Output the (x, y) coordinate of the center of the cell containing the given text.  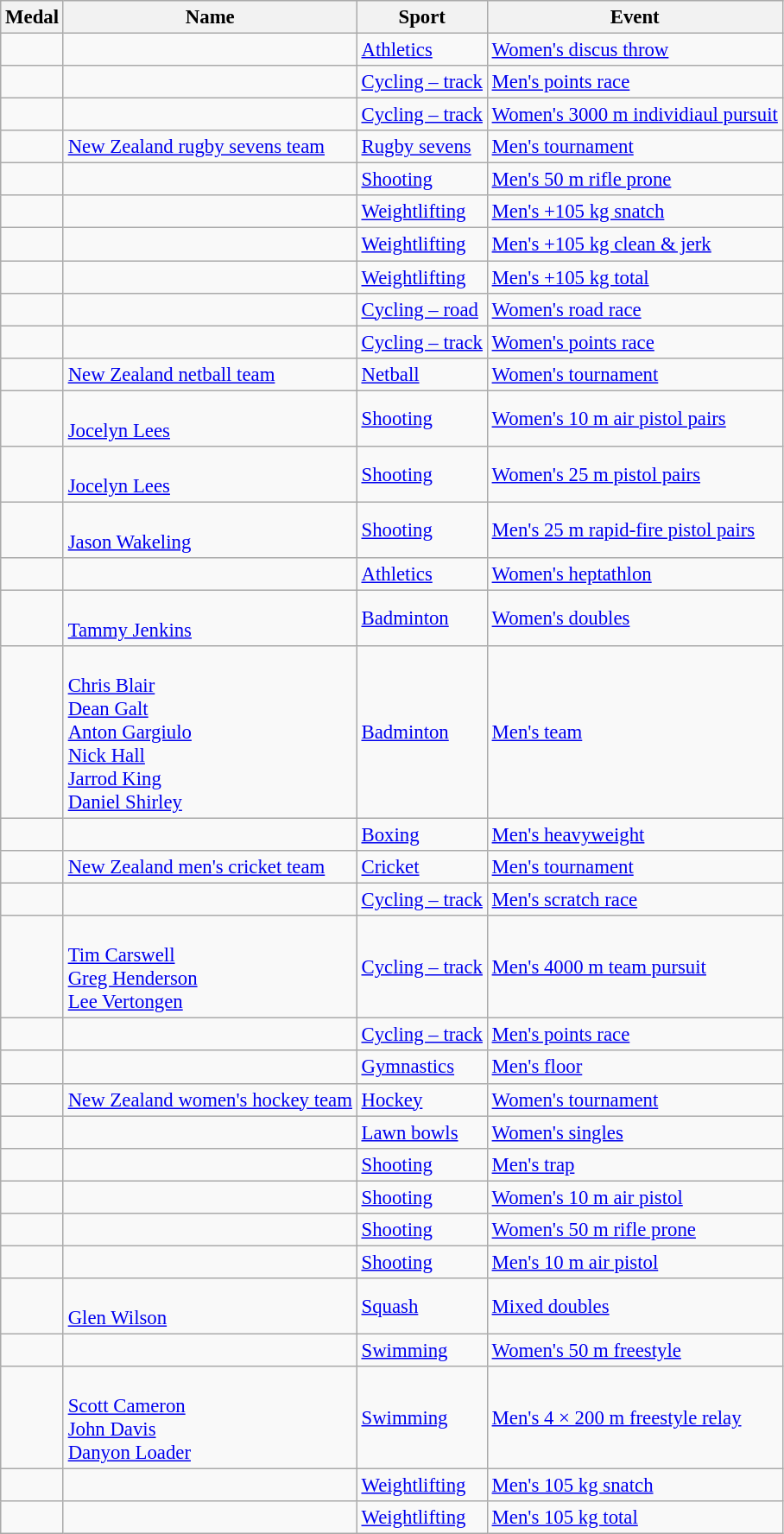
Women's doubles (635, 618)
Glen Wilson (210, 1306)
New Zealand rugby sevens team (210, 147)
Chris BlairDean GaltAnton GargiuloNick HallJarrod KingDaniel Shirley (210, 732)
Cycling – road (421, 309)
Boxing (421, 835)
Men's +105 kg snatch (635, 212)
Tim CarswellGreg HendersonLee Vertongen (210, 967)
Tammy Jenkins (210, 618)
Men's 50 m rifle prone (635, 180)
Men's floor (635, 1068)
Sport (421, 17)
Women's 10 m air pistol (635, 1197)
Men's 105 kg total (635, 1518)
Gymnastics (421, 1068)
Men's scratch race (635, 900)
Men's +105 kg clean & jerk (635, 244)
Men's trap (635, 1164)
Scott CameronJohn DavisDanyon Loader (210, 1418)
Women's 50 m freestyle (635, 1350)
Mixed doubles (635, 1306)
Squash (421, 1306)
Women's 10 m air pistol pairs (635, 418)
Men's 4000 m team pursuit (635, 967)
Women's road race (635, 309)
New Zealand netball team (210, 374)
Netball (421, 374)
Name (210, 17)
Men's 4 × 200 m freestyle relay (635, 1418)
Medal (33, 17)
Cricket (421, 867)
Jason Wakeling (210, 530)
Women's heptathlon (635, 574)
Men's team (635, 732)
Lawn bowls (421, 1132)
Men's +105 kg total (635, 277)
Men's 105 kg snatch (635, 1486)
Men's 25 m rapid-fire pistol pairs (635, 530)
Women's 3000 m individiaul pursuit (635, 115)
Men's heavyweight (635, 835)
Women's singles (635, 1132)
Men's 10 m air pistol (635, 1262)
Women's points race (635, 342)
New Zealand men's cricket team (210, 867)
Rugby sevens (421, 147)
New Zealand women's hockey team (210, 1100)
Women's discus throw (635, 50)
Women's 50 m rifle prone (635, 1230)
Event (635, 17)
Hockey (421, 1100)
Women's 25 m pistol pairs (635, 475)
